Pinpoint the cell where the given text exists, returning its [x, y] midpoint coordinate. 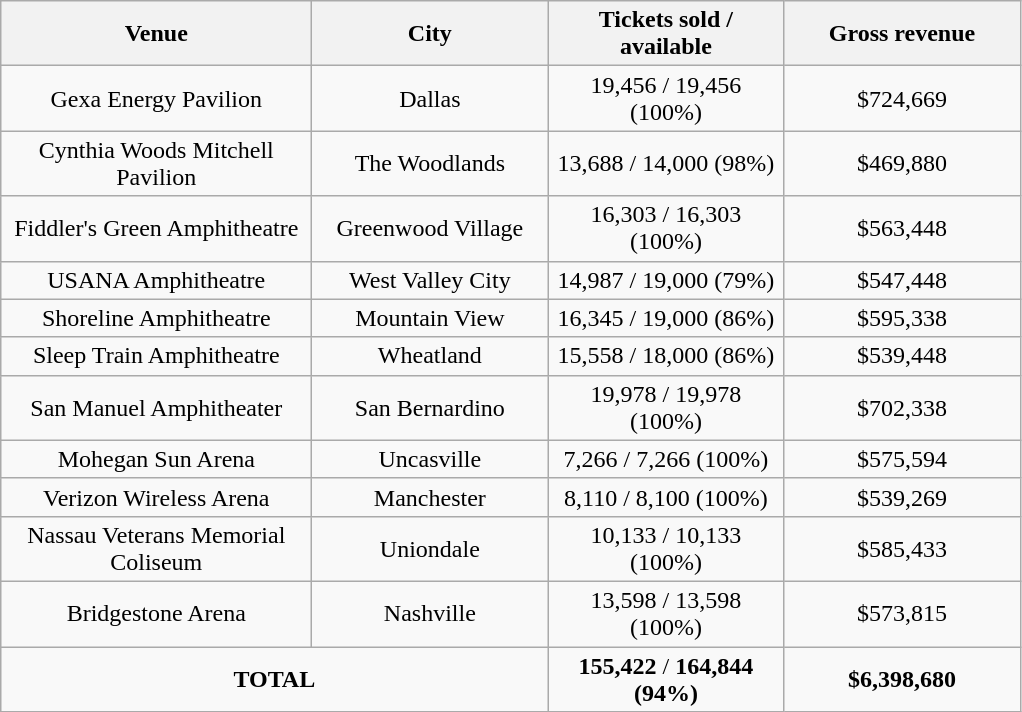
7,266 / 7,266 (100%) [666, 459]
$539,448 [902, 356]
19,978 / 19,978 (100%) [666, 408]
TOTAL [274, 678]
Nassau Veterans Memorial Coliseum [156, 548]
19,456 / 19,456 (100%) [666, 98]
$702,338 [902, 408]
$573,815 [902, 614]
155,422 / 164,844 (94%) [666, 678]
$585,433 [902, 548]
Tickets sold / available [666, 34]
Manchester [430, 497]
14,987 / 19,000 (79%) [666, 280]
City [430, 34]
USANA Amphitheatre [156, 280]
$539,269 [902, 497]
San Bernardino [430, 408]
16,303 / 16,303 (100%) [666, 228]
$563,448 [902, 228]
Gross revenue [902, 34]
13,598 / 13,598 (100%) [666, 614]
Gexa Energy Pavilion [156, 98]
$595,338 [902, 318]
West Valley City [430, 280]
Bridgestone Arena [156, 614]
Verizon Wireless Arena [156, 497]
$575,594 [902, 459]
8,110 / 8,100 (100%) [666, 497]
$547,448 [902, 280]
13,688 / 14,000 (98%) [666, 164]
Wheatland [430, 356]
San Manuel Amphitheater [156, 408]
Mohegan Sun Arena [156, 459]
Cynthia Woods Mitchell Pavilion [156, 164]
Fiddler's Green Amphitheatre [156, 228]
Uncasville [430, 459]
$469,880 [902, 164]
Dallas [430, 98]
The Woodlands [430, 164]
15,558 / 18,000 (86%) [666, 356]
10,133 / 10,133 (100%) [666, 548]
$6,398,680 [902, 678]
Venue [156, 34]
$724,669 [902, 98]
Shoreline Amphitheatre [156, 318]
Nashville [430, 614]
Sleep Train Amphitheatre [156, 356]
16,345 / 19,000 (86%) [666, 318]
Greenwood Village [430, 228]
Uniondale [430, 548]
Mountain View [430, 318]
